Detect which cell encompasses the target text, then output its [x, y] center coordinate. 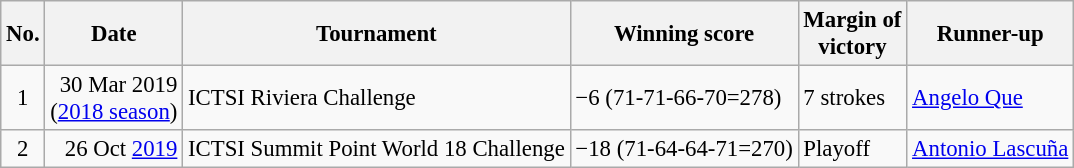
No. [23, 34]
2 [23, 149]
Winning score [684, 34]
7 strokes [852, 98]
ICTSI Summit Point World 18 Challenge [376, 149]
Angelo Que [990, 98]
−18 (71-64-64-71=270) [684, 149]
26 Oct 2019 [114, 149]
−6 (71-71-66-70=278) [684, 98]
30 Mar 2019(2018 season) [114, 98]
Margin ofvictory [852, 34]
1 [23, 98]
Runner-up [990, 34]
Playoff [852, 149]
Date [114, 34]
Antonio Lascuña [990, 149]
Tournament [376, 34]
ICTSI Riviera Challenge [376, 98]
